Provide the (x, y) coordinate of the cell's center where the given text is located.  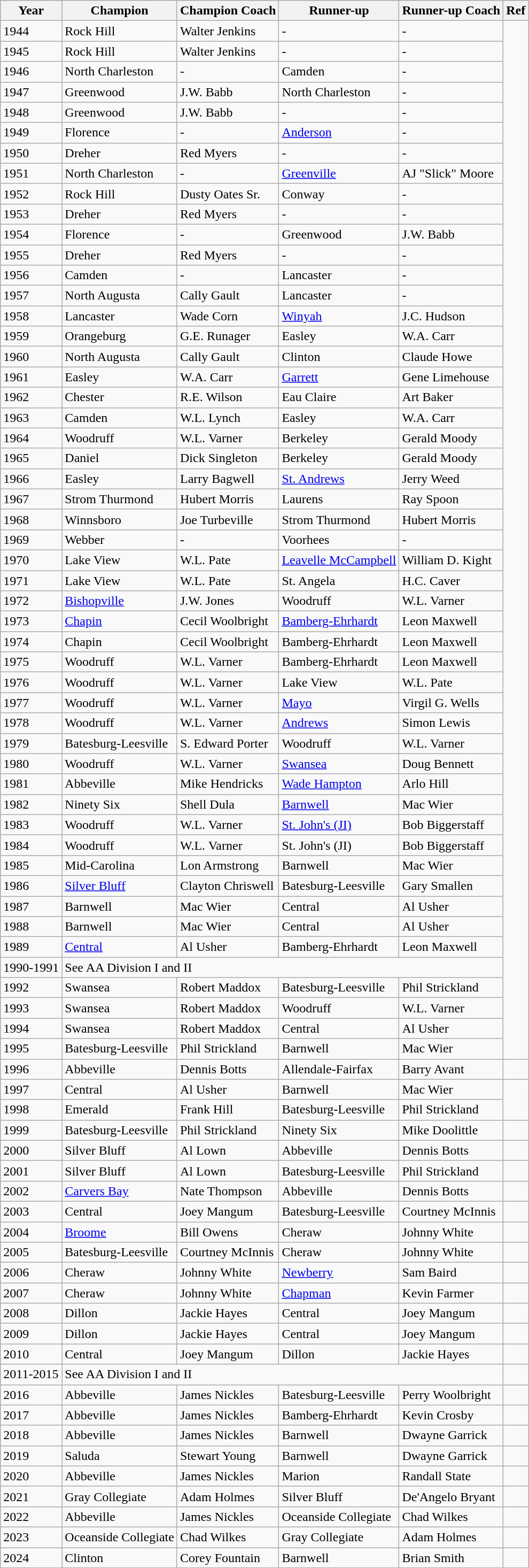
H.C. Caver (451, 580)
Eau Claire (339, 397)
1994 (31, 1028)
De'Angelo Bryant (451, 1496)
1995 (31, 1049)
1972 (31, 601)
1971 (31, 580)
2005 (31, 1252)
1949 (31, 133)
2010 (31, 1354)
1950 (31, 153)
1986 (31, 886)
1980 (31, 764)
1974 (31, 642)
1999 (31, 1130)
Simon Lewis (451, 723)
Year (31, 11)
Jerry Weed (451, 479)
Winyah (339, 316)
1965 (31, 458)
1982 (31, 804)
William D. Kight (451, 560)
2024 (31, 1558)
1978 (31, 723)
2018 (31, 1435)
Doug Bennett (451, 764)
Broome (120, 1232)
Laurens (339, 499)
1992 (31, 988)
Joe Turbeville (228, 519)
2008 (31, 1313)
1966 (31, 479)
2007 (31, 1293)
1977 (31, 703)
Dick Singleton (228, 458)
Frank Hill (228, 1110)
1959 (31, 336)
Newberry (339, 1273)
2022 (31, 1517)
Clayton Chriswell (228, 886)
Emerald (120, 1110)
1945 (31, 51)
1998 (31, 1110)
1993 (31, 1008)
Arlo Hill (451, 784)
1960 (31, 357)
2021 (31, 1496)
Shell Dula (228, 804)
2019 (31, 1456)
1976 (31, 682)
Orangeburg (120, 336)
Ref (516, 11)
1957 (31, 296)
2023 (31, 1537)
2003 (31, 1211)
Corey Fountain (228, 1558)
St. Andrews (339, 479)
Chapman (339, 1293)
Dusty Oates Sr. (228, 194)
Runner-up Coach (451, 11)
W.L. Lynch (228, 418)
Allendale-Fairfax (339, 1069)
Barry Avant (451, 1069)
G.E. Runager (228, 336)
1946 (31, 72)
Anderson (339, 133)
Art Baker (451, 397)
1983 (31, 825)
AJ "Slick" Moore (451, 173)
1990-1991 (31, 967)
1985 (31, 865)
2000 (31, 1150)
Nate Thompson (228, 1191)
1948 (31, 112)
2009 (31, 1334)
Mike Hendricks (228, 784)
Carvers Bay (120, 1191)
Lon Armstrong (228, 865)
2001 (31, 1171)
2004 (31, 1232)
1954 (31, 234)
1984 (31, 845)
Voorhees (339, 540)
2006 (31, 1273)
Gene Limehouse (451, 377)
1967 (31, 499)
1952 (31, 194)
2020 (31, 1476)
1968 (31, 519)
1951 (31, 173)
Bill Owens (228, 1232)
1958 (31, 316)
J.W. Jones (228, 601)
Mike Doolittle (451, 1130)
2002 (31, 1191)
1979 (31, 743)
Conway (339, 194)
Saluda (120, 1456)
Sam Baird (451, 1273)
Marion (339, 1476)
2016 (31, 1395)
1969 (31, 540)
Chester (120, 397)
Stewart Young (228, 1456)
Kevin Farmer (451, 1293)
Perry Woolbright (451, 1395)
Wade Hampton (339, 784)
Brian Smith (451, 1558)
Greenville (339, 173)
Ray Spoon (451, 499)
Mid-Carolina (120, 865)
Champion Coach (228, 11)
Virgil G. Wells (451, 703)
Leavelle McCampbell (339, 560)
1955 (31, 255)
1987 (31, 906)
St. Angela (339, 580)
1981 (31, 784)
Daniel (120, 458)
Webber (120, 540)
1947 (31, 92)
2011-2015 (31, 1374)
1988 (31, 927)
1973 (31, 621)
Randall State (451, 1476)
Garrett (339, 377)
1964 (31, 438)
S. Edward Porter (228, 743)
1970 (31, 560)
1944 (31, 31)
Gary Smallen (451, 886)
Wade Corn (228, 316)
1961 (31, 377)
1953 (31, 214)
Larry Bagwell (228, 479)
Runner-up (339, 11)
1996 (31, 1069)
R.E. Wilson (228, 397)
Kevin Crosby (451, 1415)
1989 (31, 947)
1997 (31, 1089)
Andrews (339, 723)
Winnsboro (120, 519)
J.C. Hudson (451, 316)
1963 (31, 418)
Claude Howe (451, 357)
2017 (31, 1415)
Champion (120, 11)
1975 (31, 662)
1962 (31, 397)
Mayo (339, 703)
Bishopville (120, 601)
1956 (31, 275)
